Identify which cell holds the provided text, then report its [x, y] central coordinate. 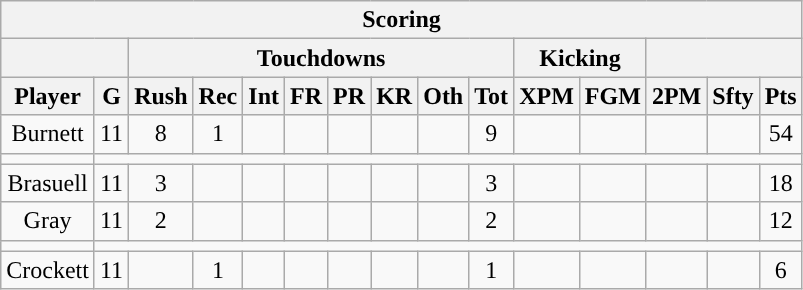
G [111, 96]
XPM [547, 96]
Brasuell [48, 183]
Tot [492, 96]
Pts [780, 96]
Rush [161, 96]
18 [780, 183]
FR [306, 96]
FGM [612, 96]
KR [394, 96]
Sfty [733, 96]
Oth [444, 96]
Crockett [48, 270]
Touchdowns [322, 58]
Gray [48, 221]
Scoring [402, 20]
Burnett [48, 134]
Int [264, 96]
12 [780, 221]
Rec [218, 96]
Player [48, 96]
8 [161, 134]
2PM [676, 96]
PR [350, 96]
54 [780, 134]
9 [492, 134]
Kicking [580, 58]
6 [780, 270]
